Output the [X, Y] coordinate of the center of the cell containing the given text.  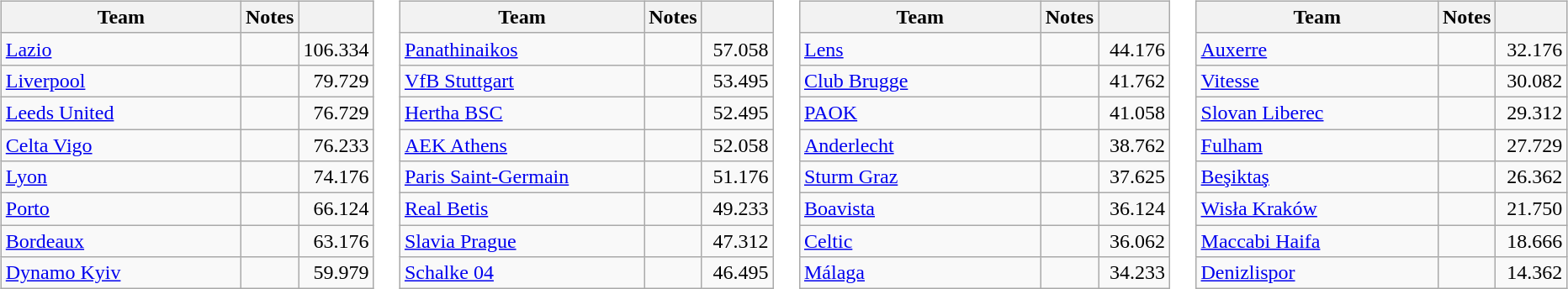
37.625 [1134, 177]
18.666 [1531, 241]
Lyon [121, 177]
Hertha BSC [522, 113]
41.762 [1134, 81]
79.729 [336, 81]
Auxerre [1317, 49]
38.762 [1134, 145]
36.124 [1134, 209]
AEK Athens [522, 145]
Fulham [1317, 145]
21.750 [1531, 209]
Lazio [121, 49]
Paris Saint-Germain [522, 177]
76.233 [336, 145]
Celtic [920, 241]
Liverpool [121, 81]
Leeds United [121, 113]
Slovan Liberec [1317, 113]
Lens [920, 49]
Sturm Graz [920, 177]
52.495 [737, 113]
27.729 [1531, 145]
Celta Vigo [121, 145]
49.233 [737, 209]
Boavista [920, 209]
57.058 [737, 49]
34.233 [1134, 273]
PAOK [920, 113]
30.082 [1531, 81]
51.176 [737, 177]
Wisła Kraków [1317, 209]
63.176 [336, 241]
52.058 [737, 145]
Maccabi Haifa [1317, 241]
41.058 [1134, 113]
Club Brugge [920, 81]
53.495 [737, 81]
59.979 [336, 273]
29.312 [1531, 113]
VfB Stuttgart [522, 81]
74.176 [336, 177]
Beşiktaş [1317, 177]
Panathinaikos [522, 49]
66.124 [336, 209]
106.334 [336, 49]
Real Betis [522, 209]
36.062 [1134, 241]
14.362 [1531, 273]
32.176 [1531, 49]
Vitesse [1317, 81]
47.312 [737, 241]
46.495 [737, 273]
26.362 [1531, 177]
44.176 [1134, 49]
Málaga [920, 273]
Denizlispor [1317, 273]
Bordeaux [121, 241]
Slavia Prague [522, 241]
Anderlecht [920, 145]
Dynamo Kyiv [121, 273]
Porto [121, 209]
Schalke 04 [522, 273]
76.729 [336, 113]
